Return the [x, y] coordinate for the center point of the cell that contains the specified text.  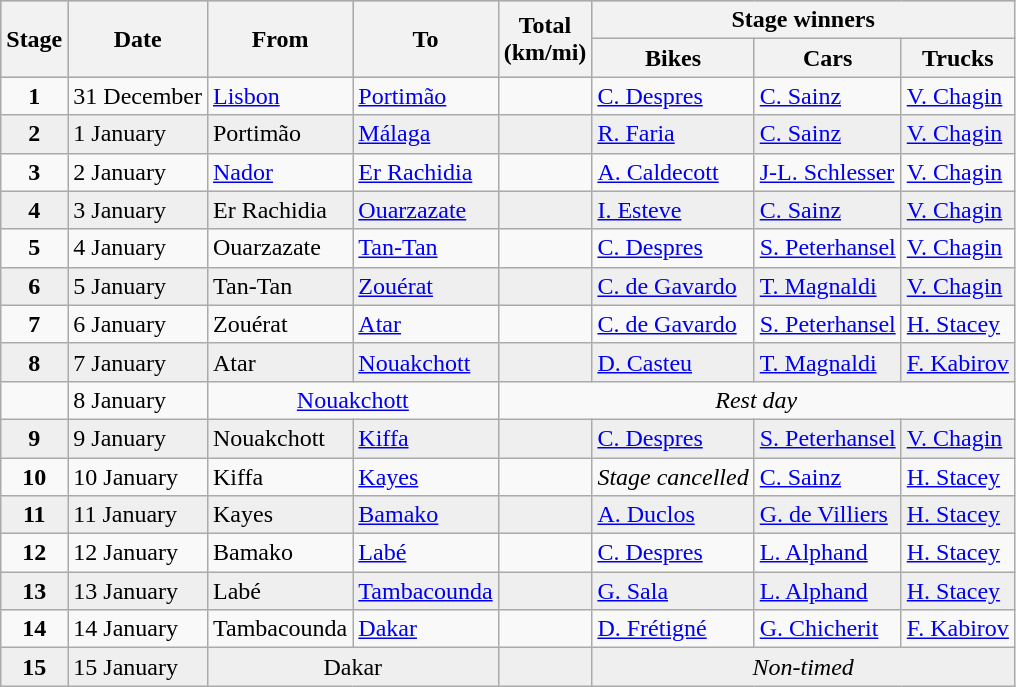
Lisbon [280, 96]
Date [138, 39]
9 January [138, 438]
R. Faria [673, 134]
I. Esteve [673, 210]
9 [34, 438]
G. Chicherit [828, 629]
7 [34, 324]
12 January [138, 553]
From [280, 39]
12 [34, 553]
To [426, 39]
A. Duclos [673, 515]
15 January [138, 667]
13 [34, 591]
5 [34, 248]
7 January [138, 362]
3 [34, 172]
14 [34, 629]
4 January [138, 248]
13 January [138, 591]
J-L. Schlesser [828, 172]
Málaga [426, 134]
11 January [138, 515]
Cars [828, 58]
6 January [138, 324]
Rest day [756, 400]
10 January [138, 477]
6 [34, 286]
Nador [280, 172]
15 [34, 667]
8 January [138, 400]
D. Casteu [673, 362]
1 [34, 96]
Stage cancelled [673, 477]
11 [34, 515]
A. Caldecott [673, 172]
2 [34, 134]
3 January [138, 210]
G. Sala [673, 591]
31 December [138, 96]
14 January [138, 629]
Stage winners [804, 20]
2 January [138, 172]
G. de Villiers [828, 515]
1 January [138, 134]
D. Frétigné [673, 629]
5 January [138, 286]
10 [34, 477]
Non-timed [804, 667]
Trucks [958, 58]
4 [34, 210]
Stage [34, 39]
8 [34, 362]
Total(km/mi) [545, 39]
Bikes [673, 58]
